Search for the cell housing the specified text and yield its [X, Y] center coordinate. 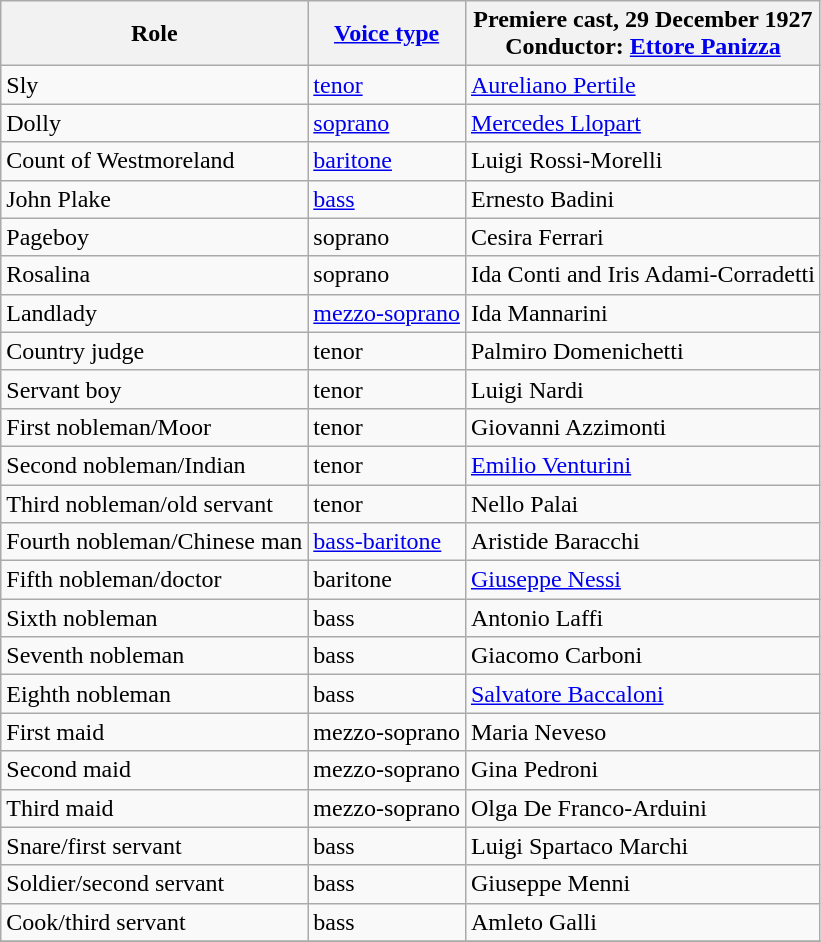
Luigi Rossi-Morelli [642, 161]
Aureliano Pertile [642, 85]
Cook/third servant [154, 922]
bass-baritone [387, 542]
Third maid [154, 808]
Seventh nobleman [154, 656]
Giuseppe Nessi [642, 580]
Pageboy [154, 237]
Emilio Venturini [642, 465]
Sly [154, 85]
Giacomo Carboni [642, 656]
Nello Palai [642, 503]
Mercedes Llopart [642, 123]
Rosalina [154, 275]
Premiere cast, 29 December 1927Conductor: Ettore Panizza [642, 34]
First maid [154, 732]
Role [154, 34]
John Plake [154, 199]
Luigi Nardi [642, 389]
Fourth nobleman/Chinese man [154, 542]
Ida Conti and Iris Adami-Corradetti [642, 275]
Salvatore Baccaloni [642, 694]
Olga De Franco-Arduini [642, 808]
Snare/first servant [154, 846]
Dolly [154, 123]
Giuseppe Menni [642, 884]
Aristide Baracchi [642, 542]
Second maid [154, 770]
Amleto Galli [642, 922]
Gina Pedroni [642, 770]
First nobleman/Moor [154, 427]
Palmiro Domenichetti [642, 351]
Maria Neveso [642, 732]
Ernesto Badini [642, 199]
Ida Mannarini [642, 313]
Soldier/second servant [154, 884]
Sixth nobleman [154, 618]
Servant boy [154, 389]
Eighth nobleman [154, 694]
Luigi Spartaco Marchi [642, 846]
Second nobleman/Indian [154, 465]
Country judge [154, 351]
Giovanni Azzimonti [642, 427]
Antonio Laffi [642, 618]
Cesira Ferrari [642, 237]
Landlady [154, 313]
Third nobleman/old servant [154, 503]
Voice type [387, 34]
Fifth nobleman/doctor [154, 580]
Count of Westmoreland [154, 161]
